Output the (X, Y) coordinate of the center of the cell containing the given text.  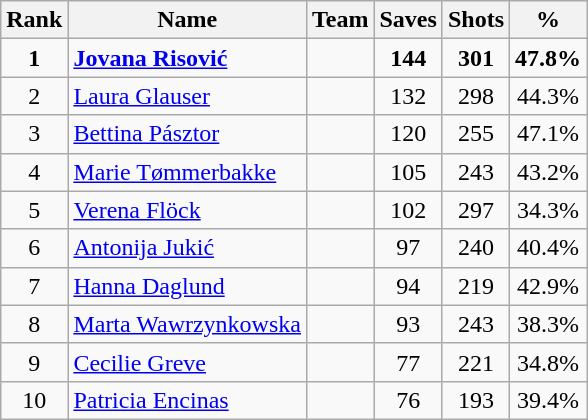
Verena Flöck (188, 210)
2 (34, 96)
77 (408, 362)
297 (476, 210)
9 (34, 362)
34.3% (548, 210)
298 (476, 96)
Hanna Daglund (188, 286)
76 (408, 400)
4 (34, 172)
240 (476, 248)
34.8% (548, 362)
255 (476, 134)
6 (34, 248)
Rank (34, 20)
44.3% (548, 96)
39.4% (548, 400)
105 (408, 172)
219 (476, 286)
38.3% (548, 324)
144 (408, 58)
43.2% (548, 172)
% (548, 20)
132 (408, 96)
5 (34, 210)
Bettina Pásztor (188, 134)
3 (34, 134)
Antonija Jukić (188, 248)
193 (476, 400)
93 (408, 324)
301 (476, 58)
Shots (476, 20)
Jovana Risović (188, 58)
Marta Wawrzynkowska (188, 324)
1 (34, 58)
42.9% (548, 286)
7 (34, 286)
47.8% (548, 58)
Name (188, 20)
221 (476, 362)
120 (408, 134)
10 (34, 400)
Team (340, 20)
Cecilie Greve (188, 362)
97 (408, 248)
Marie Tømmerbakke (188, 172)
94 (408, 286)
Laura Glauser (188, 96)
8 (34, 324)
Patricia Encinas (188, 400)
47.1% (548, 134)
Saves (408, 20)
102 (408, 210)
40.4% (548, 248)
